Search for the cell housing the specified text and yield its (X, Y) center coordinate. 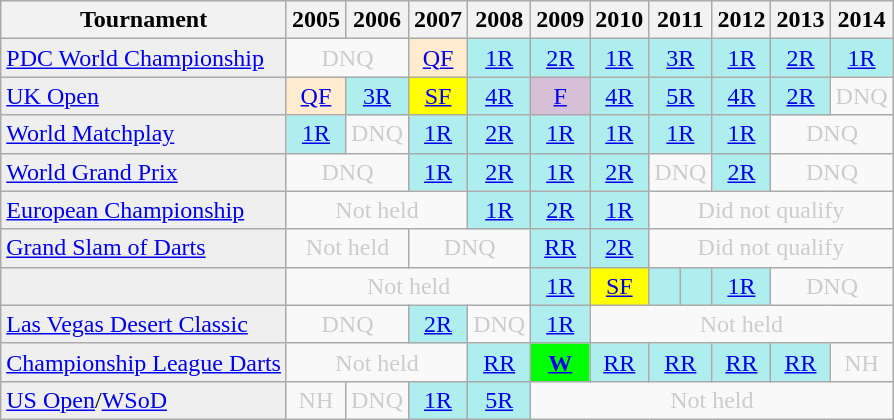
2011 (680, 20)
UK Open (144, 96)
W (560, 362)
2012 (742, 20)
Las Vegas Desert Classic (144, 324)
2007 (438, 20)
2008 (500, 20)
World Grand Prix (144, 172)
European Championship (144, 210)
US Open/WSoD (144, 400)
2009 (560, 20)
2013 (800, 20)
World Matchplay (144, 134)
Championship League Darts (144, 362)
Grand Slam of Darts (144, 248)
2014 (862, 20)
2010 (620, 20)
Tournament (144, 20)
PDC World Championship (144, 58)
2006 (376, 20)
F (560, 96)
2005 (316, 20)
